Pinpoint the cell where the given text exists, returning its (x, y) midpoint coordinate. 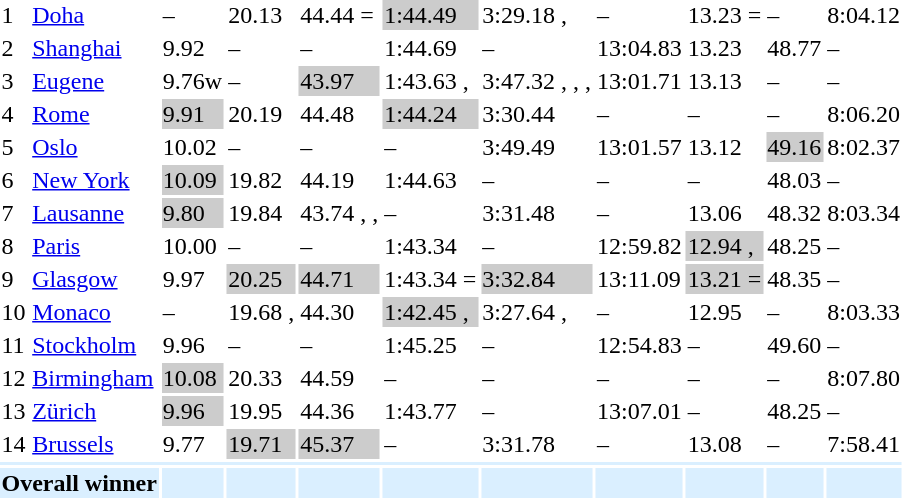
10.09 (192, 180)
12.95 (724, 312)
44.36 (340, 411)
44.59 (340, 378)
1:43.34 = (430, 279)
4 (14, 114)
48.77 (794, 48)
8:03.34 (864, 213)
13.06 (724, 213)
44.19 (340, 180)
8:06.20 (864, 114)
10.02 (192, 147)
1 (14, 15)
14 (14, 444)
7:58.41 (864, 444)
9.92 (192, 48)
49.16 (794, 147)
13:01.71 (640, 81)
Shanghai (95, 48)
Monaco (95, 312)
Overall winner (79, 483)
Zürich (95, 411)
3:27.64 , (537, 312)
1:44.49 (430, 15)
9.80 (192, 213)
8 (14, 246)
19.82 (262, 180)
13:11.09 (640, 279)
13.13 (724, 81)
13.08 (724, 444)
10.00 (192, 246)
Glasgow (95, 279)
43.74 , , (340, 213)
20.25 (262, 279)
Oslo (95, 147)
1:44.69 (430, 48)
12:59.82 (640, 246)
13:04.83 (640, 48)
Rome (95, 114)
9.91 (192, 114)
9.97 (192, 279)
19.68 , (262, 312)
19.84 (262, 213)
1:43.34 (430, 246)
9.76w (192, 81)
8:07.80 (864, 378)
48.35 (794, 279)
13.12 (724, 147)
3:31.78 (537, 444)
13.23 = (724, 15)
19.71 (262, 444)
12:54.83 (640, 345)
13:07.01 (640, 411)
7 (14, 213)
6 (14, 180)
1:45.25 (430, 345)
9 (14, 279)
3 (14, 81)
8:04.12 (864, 15)
1:44.63 (430, 180)
10.08 (192, 378)
3:49.49 (537, 147)
5 (14, 147)
Birmingham (95, 378)
44.44 = (340, 15)
8:02.37 (864, 147)
44.30 (340, 312)
10 (14, 312)
Brussels (95, 444)
20.19 (262, 114)
12.94 , (724, 246)
3:30.44 (537, 114)
49.60 (794, 345)
Doha (95, 15)
3:31.48 (537, 213)
13.23 (724, 48)
1:42.45 , (430, 312)
1:43.77 (430, 411)
3:47.32 , , , (537, 81)
8:03.33 (864, 312)
12 (14, 378)
45.37 (340, 444)
3:29.18 , (537, 15)
9.77 (192, 444)
44.71 (340, 279)
13.21 = (724, 279)
11 (14, 345)
3:32.84 (537, 279)
43.97 (340, 81)
Lausanne (95, 213)
2 (14, 48)
48.32 (794, 213)
Eugene (95, 81)
13 (14, 411)
New York (95, 180)
19.95 (262, 411)
20.33 (262, 378)
44.48 (340, 114)
13:01.57 (640, 147)
Paris (95, 246)
1:44.24 (430, 114)
20.13 (262, 15)
Stockholm (95, 345)
1:43.63 , (430, 81)
48.03 (794, 180)
